Determine the (X, Y) coordinate at the center of the cell enclosing the given text.  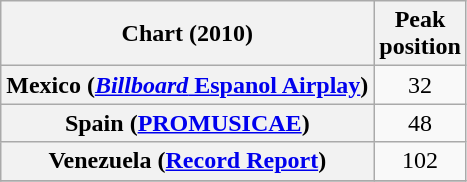
Mexico (Billboard Espanol Airplay) (188, 85)
32 (420, 85)
Peakposition (420, 34)
Venezuela (Record Report) (188, 161)
Chart (2010) (188, 34)
48 (420, 123)
102 (420, 161)
Spain (PROMUSICAE) (188, 123)
